Detect which cell encompasses the target text, then output its (X, Y) center coordinate. 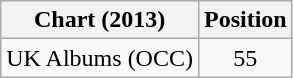
Chart (2013) (100, 20)
Position (245, 20)
55 (245, 58)
UK Albums (OCC) (100, 58)
